Scan for the cell matching the given text and deliver its (X, Y) coordinate at center. 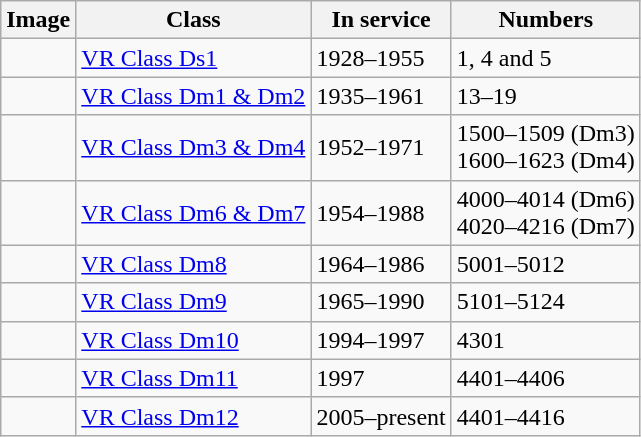
5001–5012 (546, 264)
1965–1990 (381, 302)
1994–1997 (381, 340)
4000–4014 (Dm6)4020–4216 (Dm7) (546, 212)
1952–1971 (381, 148)
1928–1955 (381, 58)
4401–4416 (546, 416)
VR Class Dm10 (194, 340)
1964–1986 (381, 264)
1997 (381, 378)
VR Class Ds1 (194, 58)
1954–1988 (381, 212)
VR Class Dm6 & Dm7 (194, 212)
13–19 (546, 96)
1500–1509 (Dm3)1600–1623 (Dm4) (546, 148)
1935–1961 (381, 96)
VR Class Dm8 (194, 264)
4401–4406 (546, 378)
VR Class Dm12 (194, 416)
Numbers (546, 20)
1, 4 and 5 (546, 58)
4301 (546, 340)
VR Class Dm3 & Dm4 (194, 148)
In service (381, 20)
VR Class Dm11 (194, 378)
Image (38, 20)
VR Class Dm9 (194, 302)
VR Class Dm1 & Dm2 (194, 96)
2005–present (381, 416)
5101–5124 (546, 302)
Class (194, 20)
